Locate the cell with the specified text and output its [X, Y] center coordinate. 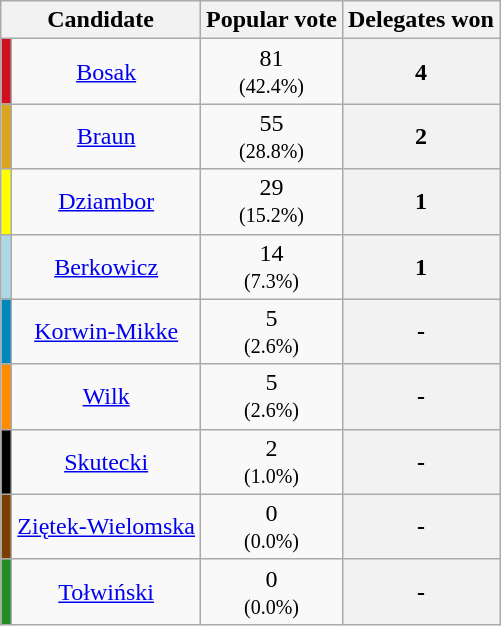
29(15.2%) [272, 202]
Popular vote [272, 20]
Wilk [106, 396]
2(1.0%) [272, 462]
Bosak [106, 72]
14(7.3%) [272, 266]
Korwin-Mikke [106, 332]
Skutecki [106, 462]
2 [420, 136]
Braun [106, 136]
55(28.8%) [272, 136]
Dziambor [106, 202]
4 [420, 72]
Ziętek-Wielomska [106, 526]
Candidate [101, 20]
Berkowicz [106, 266]
Delegates won [420, 20]
Tołwiński [106, 592]
81(42.4%) [272, 72]
